Detect which cell encompasses the target text, then output its [X, Y] center coordinate. 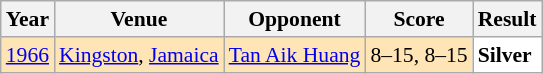
1966 [28, 55]
Tan Aik Huang [295, 55]
Silver [508, 55]
Result [508, 19]
Score [418, 19]
Kingston, Jamaica [139, 55]
Opponent [295, 19]
8–15, 8–15 [418, 55]
Year [28, 19]
Venue [139, 19]
